Find where the given text appears and provide that cell's center as (x, y) coordinate. 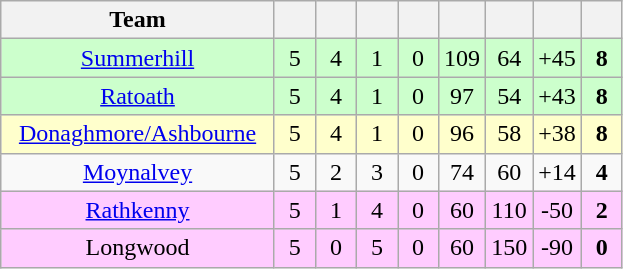
+38 (558, 134)
+14 (558, 172)
Ratoath (138, 96)
+43 (558, 96)
64 (510, 58)
110 (510, 210)
+45 (558, 58)
Rathkenny (138, 210)
96 (462, 134)
-50 (558, 210)
Longwood (138, 248)
97 (462, 96)
3 (376, 172)
Summerhill (138, 58)
Moynalvey (138, 172)
54 (510, 96)
-90 (558, 248)
Team (138, 20)
74 (462, 172)
109 (462, 58)
150 (510, 248)
Donaghmore/Ashbourne (138, 134)
58 (510, 134)
